Provide the [X, Y] coordinate of the cell's center where the given text is located.  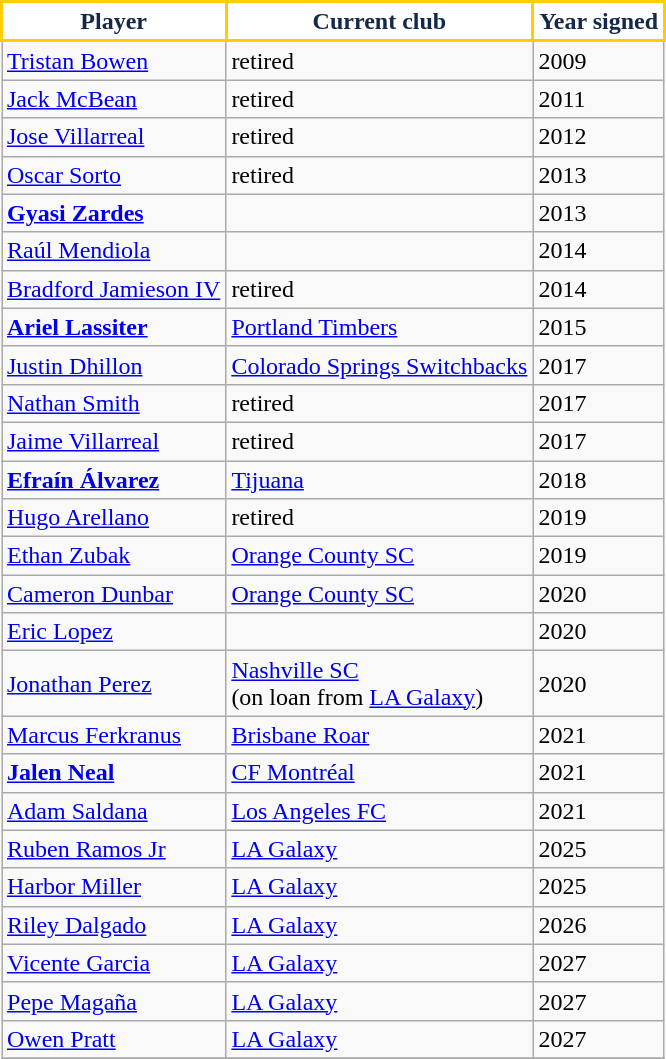
Year signed [598, 22]
Tristan Bowen [114, 60]
Brisbane Roar [380, 735]
Portland Timbers [380, 327]
Bradford Jamieson IV [114, 289]
Player [114, 22]
Marcus Ferkranus [114, 735]
Jose Villarreal [114, 137]
Current club [380, 22]
Eric Lopez [114, 632]
2011 [598, 99]
2015 [598, 327]
Jonathan Perez [114, 684]
Ariel Lassiter [114, 327]
Nathan Smith [114, 403]
Raúl Mendiola [114, 251]
2012 [598, 137]
Los Angeles FC [380, 811]
Harbor Miller [114, 887]
Riley Dalgado [114, 925]
Cameron Dunbar [114, 594]
Jack McBean [114, 99]
Nashville SC(on loan from LA Galaxy) [380, 684]
Jalen Neal [114, 773]
Jaime Villarreal [114, 441]
Efraín Álvarez [114, 479]
2026 [598, 925]
Tijuana [380, 479]
Pepe Magaña [114, 1001]
Justin Dhillon [114, 365]
Vicente Garcia [114, 963]
Ethan Zubak [114, 556]
Hugo Arellano [114, 518]
Gyasi Zardes [114, 213]
Oscar Sorto [114, 175]
2018 [598, 479]
Ruben Ramos Jr [114, 849]
Colorado Springs Switchbacks [380, 365]
Owen Pratt [114, 1039]
2009 [598, 60]
Adam Saldana [114, 811]
CF Montréal [380, 773]
